From the cell containing the given text, extract its center point as [x, y] coordinate. 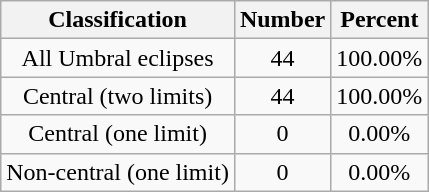
Non-central (one limit) [118, 172]
Central (one limit) [118, 134]
Central (two limits) [118, 96]
All Umbral eclipses [118, 58]
Classification [118, 20]
Percent [380, 20]
Number [282, 20]
